Detect which cell encompasses the target text, then output its [x, y] center coordinate. 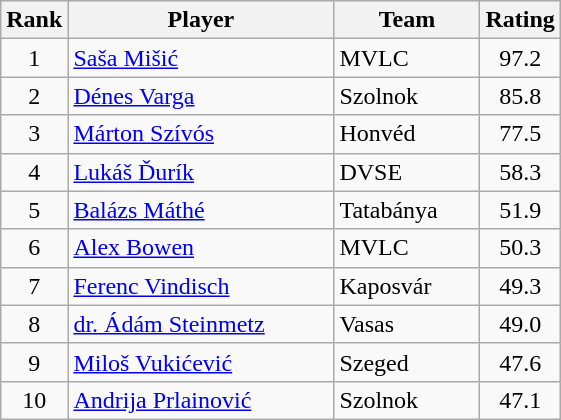
Rank [34, 20]
Andrija Prlainović [201, 400]
3 [34, 134]
dr. Ádám Steinmetz [201, 324]
6 [34, 248]
Tatabánya [407, 210]
97.2 [520, 58]
Vasas [407, 324]
DVSE [407, 172]
47.1 [520, 400]
Dénes Varga [201, 96]
7 [34, 286]
Alex Bowen [201, 248]
77.5 [520, 134]
Ferenc Vindisch [201, 286]
8 [34, 324]
49.3 [520, 286]
49.0 [520, 324]
50.3 [520, 248]
Márton Szívós [201, 134]
9 [34, 362]
Kaposvár [407, 286]
Team [407, 20]
58.3 [520, 172]
Saša Mišić [201, 58]
2 [34, 96]
Miloš Vukićević [201, 362]
47.6 [520, 362]
Rating [520, 20]
5 [34, 210]
10 [34, 400]
51.9 [520, 210]
Balázs Máthé [201, 210]
4 [34, 172]
85.8 [520, 96]
Player [201, 20]
Szeged [407, 362]
Lukáš Ďurík [201, 172]
1 [34, 58]
Honvéd [407, 134]
